Capture the cell that displays the provided text and extract its [x, y] central coordinate. 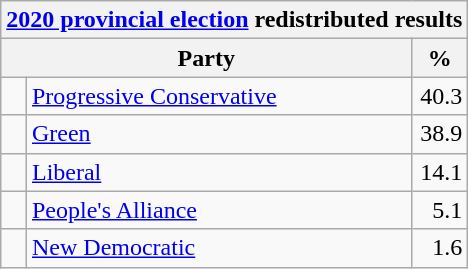
Progressive Conservative [218, 96]
38.9 [440, 134]
1.6 [440, 248]
2020 provincial election redistributed results [234, 20]
5.1 [440, 210]
Party [206, 58]
% [440, 58]
40.3 [440, 96]
People's Alliance [218, 210]
Liberal [218, 172]
14.1 [440, 172]
New Democratic [218, 248]
Green [218, 134]
